Provide the [x, y] coordinate of the cell's center where the given text is located.  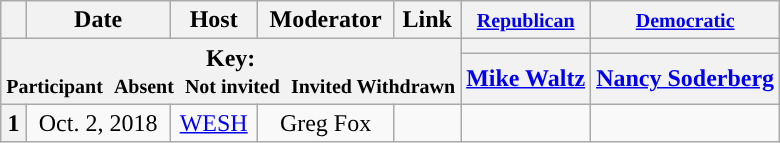
Greg Fox [325, 123]
WESH [214, 123]
Oct. 2, 2018 [98, 123]
Host [214, 20]
Moderator [325, 20]
Date [98, 20]
Mike Waltz [526, 78]
1 [14, 123]
Nancy Soderberg [686, 78]
Democratic [686, 20]
Link [428, 20]
Republican [526, 20]
Key: Participant Absent Not invited Invited Withdrawn [231, 72]
